Return (X, Y) of the center of cell containing provided text 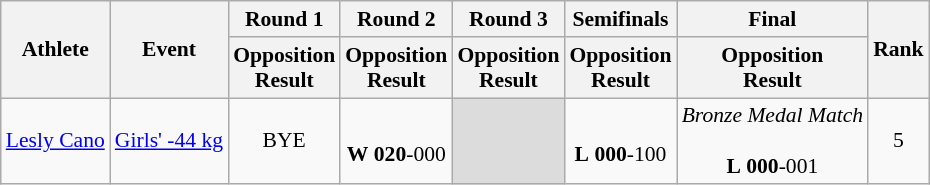
Girls' -44 kg (169, 142)
Rank (898, 50)
L 000-100 (620, 142)
Round 2 (396, 19)
Semifinals (620, 19)
W 020-000 (396, 142)
Athlete (56, 50)
Bronze Medal Match L 000-001 (773, 142)
Round 1 (284, 19)
Final (773, 19)
Lesly Cano (56, 142)
Round 3 (508, 19)
BYE (284, 142)
5 (898, 142)
Event (169, 50)
